Search for the cell housing the specified text and yield its (X, Y) center coordinate. 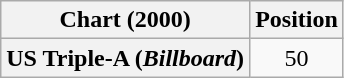
US Triple-A (Billboard) (126, 58)
Chart (2000) (126, 20)
50 (297, 58)
Position (297, 20)
